Determine the [x, y] coordinate at the center of the cell enclosing the given text.  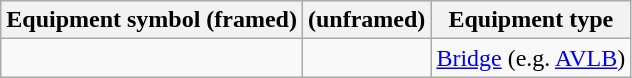
Bridge (e.g. AVLB) [531, 58]
Equipment type [531, 20]
(unframed) [366, 20]
Equipment symbol (framed) [152, 20]
